Detect which cell encompasses the target text, then output its [x, y] center coordinate. 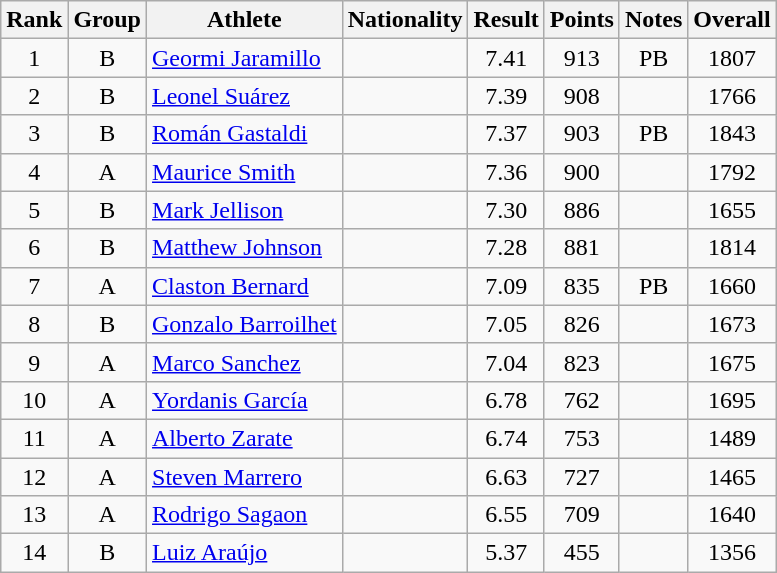
6.63 [506, 477]
7.39 [506, 96]
1660 [732, 286]
1 [34, 58]
8 [34, 324]
13 [34, 515]
903 [582, 134]
2 [34, 96]
Claston Bernard [245, 286]
7.28 [506, 248]
900 [582, 172]
1489 [732, 438]
1640 [732, 515]
3 [34, 134]
826 [582, 324]
455 [582, 553]
Athlete [245, 20]
Yordanis García [245, 400]
Nationality [405, 20]
1814 [732, 248]
Rank [34, 20]
10 [34, 400]
835 [582, 286]
6.78 [506, 400]
Overall [732, 20]
5.37 [506, 553]
5 [34, 210]
908 [582, 96]
6 [34, 248]
913 [582, 58]
Gonzalo Barroilhet [245, 324]
Leonel Suárez [245, 96]
1792 [732, 172]
7 [34, 286]
6.55 [506, 515]
7.04 [506, 362]
Group [108, 20]
Maurice Smith [245, 172]
6.74 [506, 438]
762 [582, 400]
886 [582, 210]
12 [34, 477]
14 [34, 553]
7.05 [506, 324]
1675 [732, 362]
Result [506, 20]
Geormi Jaramillo [245, 58]
Marco Sanchez [245, 362]
1695 [732, 400]
709 [582, 515]
1807 [732, 58]
1673 [732, 324]
Points [582, 20]
Notes [653, 20]
1465 [732, 477]
7.09 [506, 286]
7.36 [506, 172]
7.37 [506, 134]
4 [34, 172]
9 [34, 362]
Matthew Johnson [245, 248]
1356 [732, 553]
Rodrigo Sagaon [245, 515]
Alberto Zarate [245, 438]
7.41 [506, 58]
Mark Jellison [245, 210]
753 [582, 438]
1655 [732, 210]
Luiz Araújo [245, 553]
1843 [732, 134]
11 [34, 438]
727 [582, 477]
Román Gastaldi [245, 134]
881 [582, 248]
7.30 [506, 210]
Steven Marrero [245, 477]
1766 [732, 96]
823 [582, 362]
